Find where the given text appears and provide that cell's center as [X, Y] coordinate. 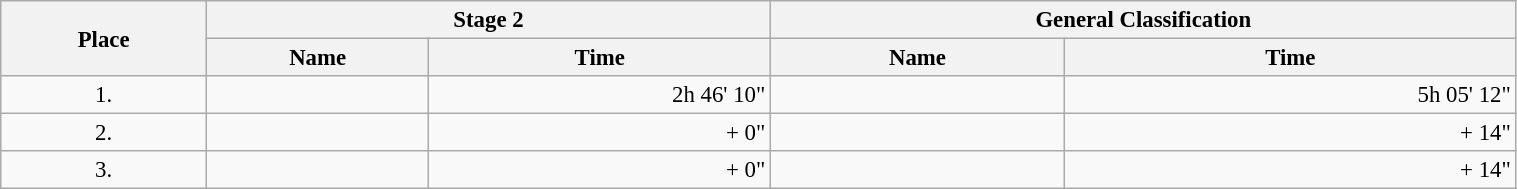
1. [104, 95]
5h 05' 12" [1290, 95]
General Classification [1144, 20]
2h 46' 10" [600, 95]
2. [104, 133]
Place [104, 38]
Stage 2 [488, 20]
3. [104, 170]
